Pinpoint the cell where the given text exists, returning its (x, y) midpoint coordinate. 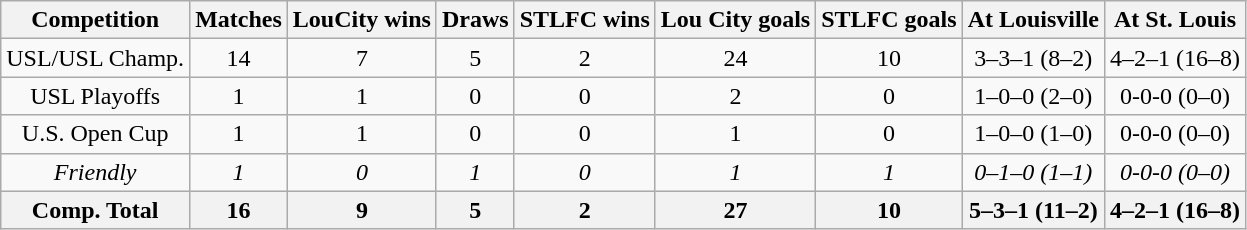
7 (362, 58)
3–3–1 (8–2) (1033, 58)
USL Playoffs (96, 96)
1–0–0 (1–0) (1033, 134)
Matches (239, 20)
U.S. Open Cup (96, 134)
0–1–0 (1–1) (1033, 172)
9 (362, 210)
STLFC wins (584, 20)
14 (239, 58)
USL/USL Champ. (96, 58)
At St. Louis (1176, 20)
Friendly (96, 172)
Competition (96, 20)
Draws (475, 20)
At Louisville (1033, 20)
16 (239, 210)
1–0–0 (2–0) (1033, 96)
24 (735, 58)
STLFC goals (889, 20)
Comp. Total (96, 210)
5–3–1 (11–2) (1033, 210)
27 (735, 210)
LouCity wins (362, 20)
Lou City goals (735, 20)
